Scan for the cell matching the given text and deliver its (X, Y) coordinate at center. 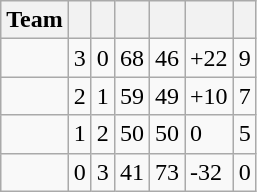
46 (166, 58)
-32 (210, 172)
Team (35, 20)
59 (132, 96)
49 (166, 96)
68 (132, 58)
+10 (210, 96)
+22 (210, 58)
9 (244, 58)
7 (244, 96)
41 (132, 172)
73 (166, 172)
5 (244, 134)
